Determine the (x, y) coordinate at the center of the cell enclosing the given text.  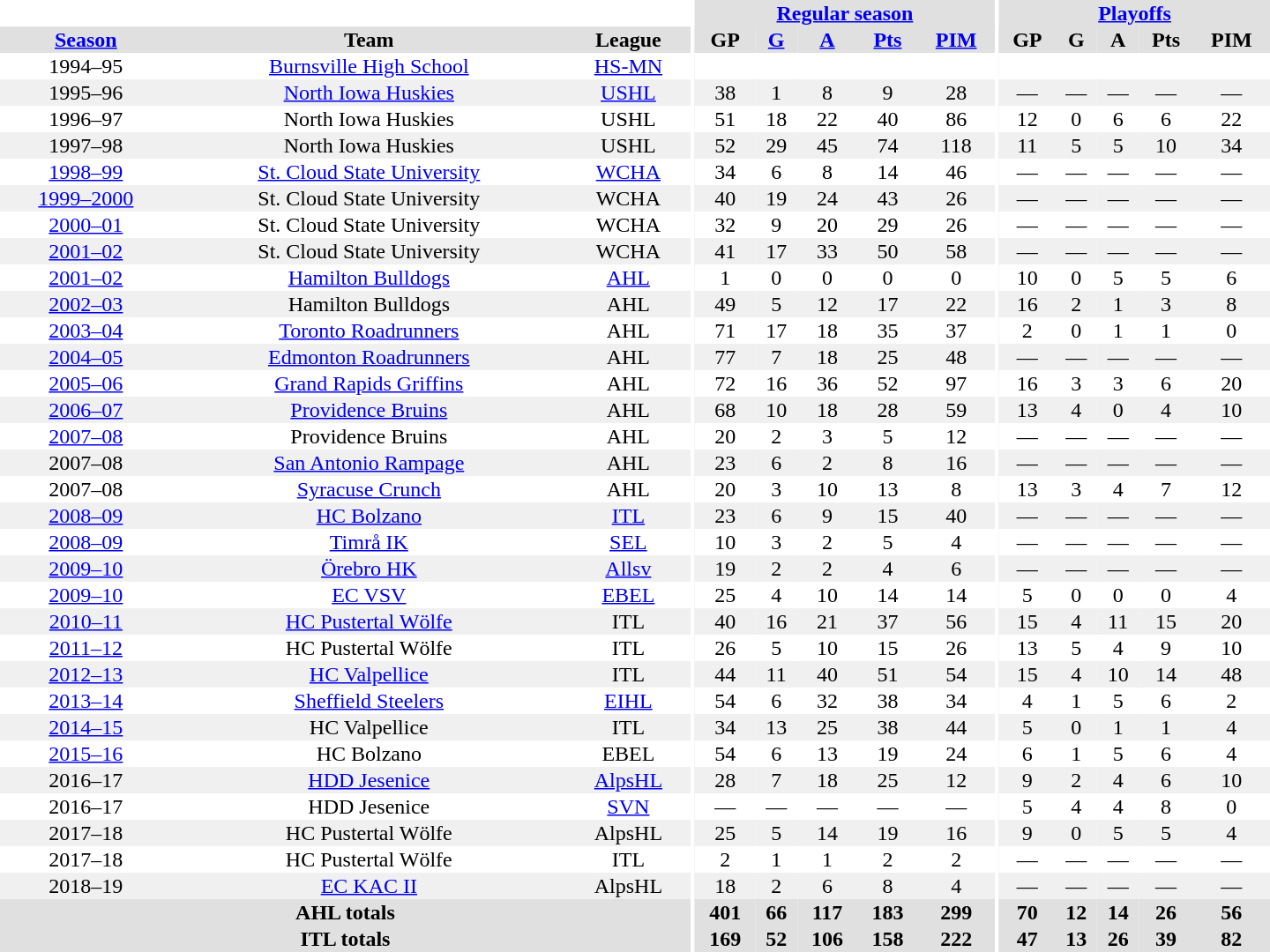
1994–95 (86, 66)
Allsv (628, 569)
2002–03 (86, 304)
Burnsville High School (369, 66)
EC VSV (369, 595)
36 (827, 383)
33 (827, 251)
EC KAC II (369, 886)
71 (725, 331)
Örebro HK (369, 569)
Season (86, 40)
68 (725, 410)
401 (725, 912)
183 (887, 912)
118 (956, 145)
AHL totals (346, 912)
47 (1027, 939)
ITL totals (346, 939)
2015–16 (86, 754)
1995–96 (86, 93)
HS-MN (628, 66)
106 (827, 939)
EIHL (628, 701)
Playoffs (1134, 13)
1996–97 (86, 119)
San Antonio Rampage (369, 463)
Sheffield Steelers (369, 701)
2012–13 (86, 674)
SEL (628, 542)
SVN (628, 807)
70 (1027, 912)
41 (725, 251)
59 (956, 410)
39 (1166, 939)
Syracuse Crunch (369, 489)
2003–04 (86, 331)
Toronto Roadrunners (369, 331)
97 (956, 383)
Regular season (845, 13)
1998–99 (86, 172)
299 (956, 912)
2010–11 (86, 621)
1999–2000 (86, 198)
1997–98 (86, 145)
222 (956, 939)
66 (776, 912)
2005–06 (86, 383)
21 (827, 621)
77 (725, 357)
45 (827, 145)
43 (887, 198)
2018–19 (86, 886)
Grand Rapids Griffins (369, 383)
League (628, 40)
72 (725, 383)
2014–15 (86, 727)
74 (887, 145)
35 (887, 331)
Edmonton Roadrunners (369, 357)
50 (887, 251)
82 (1231, 939)
Team (369, 40)
158 (887, 939)
46 (956, 172)
86 (956, 119)
2004–05 (86, 357)
2011–12 (86, 648)
2013–14 (86, 701)
Timrå IK (369, 542)
2000–01 (86, 225)
169 (725, 939)
117 (827, 912)
58 (956, 251)
2006–07 (86, 410)
49 (725, 304)
